Scan for the cell matching the given text and deliver its [X, Y] coordinate at center. 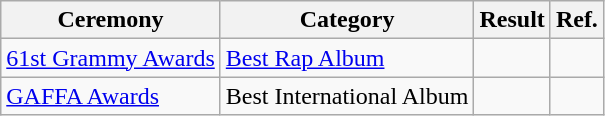
Ceremony [111, 20]
Result [512, 20]
Best International Album [347, 96]
Category [347, 20]
Ref. [576, 20]
GAFFA Awards [111, 96]
61st Grammy Awards [111, 58]
Best Rap Album [347, 58]
